Find where the given text appears and provide that cell's center as [X, Y] coordinate. 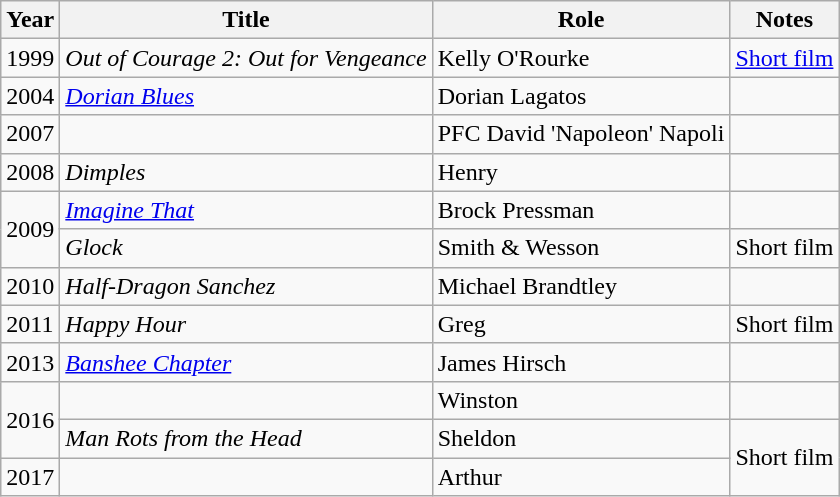
Sheldon [581, 438]
PFC David 'Napoleon' Napoli [581, 134]
Imagine That [246, 210]
Banshee Chapter [246, 362]
James Hirsch [581, 362]
Michael Brandtley [581, 286]
Dorian Lagatos [581, 96]
Greg [581, 324]
Man Rots from the Head [246, 438]
2009 [30, 229]
Glock [246, 248]
Year [30, 20]
Out of Courage 2: Out for Vengeance [246, 58]
2010 [30, 286]
2007 [30, 134]
2008 [30, 172]
Role [581, 20]
Kelly O'Rourke [581, 58]
Henry [581, 172]
2013 [30, 362]
2004 [30, 96]
1999 [30, 58]
Happy Hour [246, 324]
Title [246, 20]
Winston [581, 400]
Half-Dragon Sanchez [246, 286]
Notes [784, 20]
Dorian Blues [246, 96]
2016 [30, 419]
Dimples [246, 172]
2017 [30, 477]
Arthur [581, 477]
Smith & Wesson [581, 248]
2011 [30, 324]
Brock Pressman [581, 210]
